Find where the given text appears and provide that cell's center as (X, Y) coordinate. 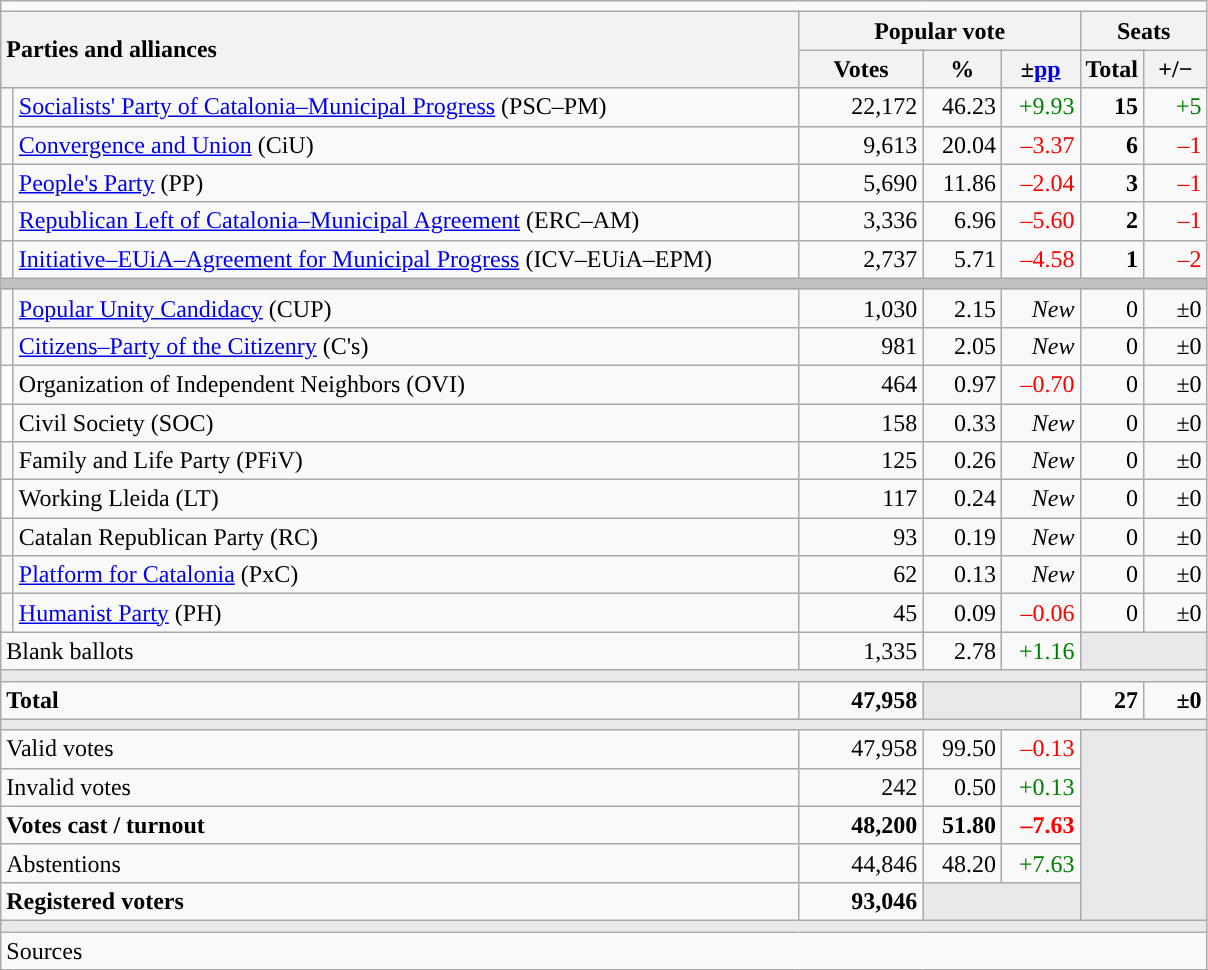
93,046 (861, 901)
1 (1112, 259)
11.86 (962, 183)
5,690 (861, 183)
44,846 (861, 863)
–0.70 (1040, 384)
–0.13 (1040, 749)
Votes (861, 69)
15 (1112, 107)
–5.60 (1040, 221)
117 (861, 499)
Family and Life Party (PFiV) (406, 461)
22,172 (861, 107)
45 (861, 613)
–2.04 (1040, 183)
Platform for Catalonia (PxC) (406, 575)
Socialists' Party of Catalonia–Municipal Progress (PSC–PM) (406, 107)
125 (861, 461)
Sources (604, 951)
–4.58 (1040, 259)
0.26 (962, 461)
27 (1112, 700)
5.71 (962, 259)
–0.06 (1040, 613)
+9.93 (1040, 107)
1,335 (861, 651)
0.97 (962, 384)
2,737 (861, 259)
Civil Society (SOC) (406, 423)
1,030 (861, 308)
+0.13 (1040, 787)
6.96 (962, 221)
0.13 (962, 575)
–7.63 (1040, 825)
3 (1112, 183)
48,200 (861, 825)
Seats (1144, 31)
Abstentions (400, 863)
62 (861, 575)
981 (861, 346)
–3.37 (1040, 145)
51.80 (962, 825)
–2 (1176, 259)
2.05 (962, 346)
46.23 (962, 107)
Organization of Independent Neighbors (OVI) (406, 384)
+7.63 (1040, 863)
93 (861, 537)
People's Party (PP) (406, 183)
Popular vote (940, 31)
Catalan Republican Party (RC) (406, 537)
48.20 (962, 863)
Registered voters (400, 901)
2.78 (962, 651)
464 (861, 384)
0.50 (962, 787)
Valid votes (400, 749)
0.24 (962, 499)
Popular Unity Candidacy (CUP) (406, 308)
2 (1112, 221)
% (962, 69)
Votes cast / turnout (400, 825)
Convergence and Union (CiU) (406, 145)
9,613 (861, 145)
+/− (1176, 69)
±pp (1040, 69)
99.50 (962, 749)
+5 (1176, 107)
0.19 (962, 537)
Initiative–EUiA–Agreement for Municipal Progress (ICV–EUiA–EPM) (406, 259)
Citizens–Party of the Citizenry (C's) (406, 346)
2.15 (962, 308)
+1.16 (1040, 651)
242 (861, 787)
Blank ballots (400, 651)
Republican Left of Catalonia–Municipal Agreement (ERC–AM) (406, 221)
Working Lleida (LT) (406, 499)
Parties and alliances (400, 50)
158 (861, 423)
6 (1112, 145)
3,336 (861, 221)
Invalid votes (400, 787)
20.04 (962, 145)
Humanist Party (PH) (406, 613)
0.33 (962, 423)
0.09 (962, 613)
